Locate the cell with the specified text and output its [x, y] center coordinate. 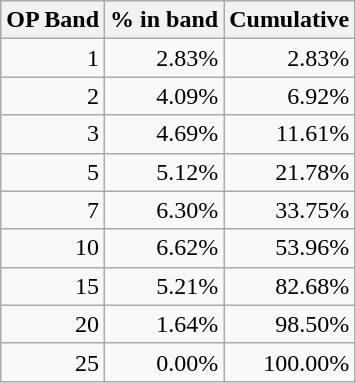
2 [53, 96]
% in band [164, 20]
4.09% [164, 96]
25 [53, 362]
10 [53, 248]
53.96% [290, 248]
33.75% [290, 210]
6.92% [290, 96]
3 [53, 134]
6.62% [164, 248]
5.12% [164, 172]
4.69% [164, 134]
7 [53, 210]
20 [53, 324]
1 [53, 58]
100.00% [290, 362]
15 [53, 286]
11.61% [290, 134]
82.68% [290, 286]
0.00% [164, 362]
21.78% [290, 172]
Cumulative [290, 20]
5 [53, 172]
1.64% [164, 324]
5.21% [164, 286]
98.50% [290, 324]
6.30% [164, 210]
OP Band [53, 20]
